Scan for the cell matching the given text and deliver its (X, Y) coordinate at center. 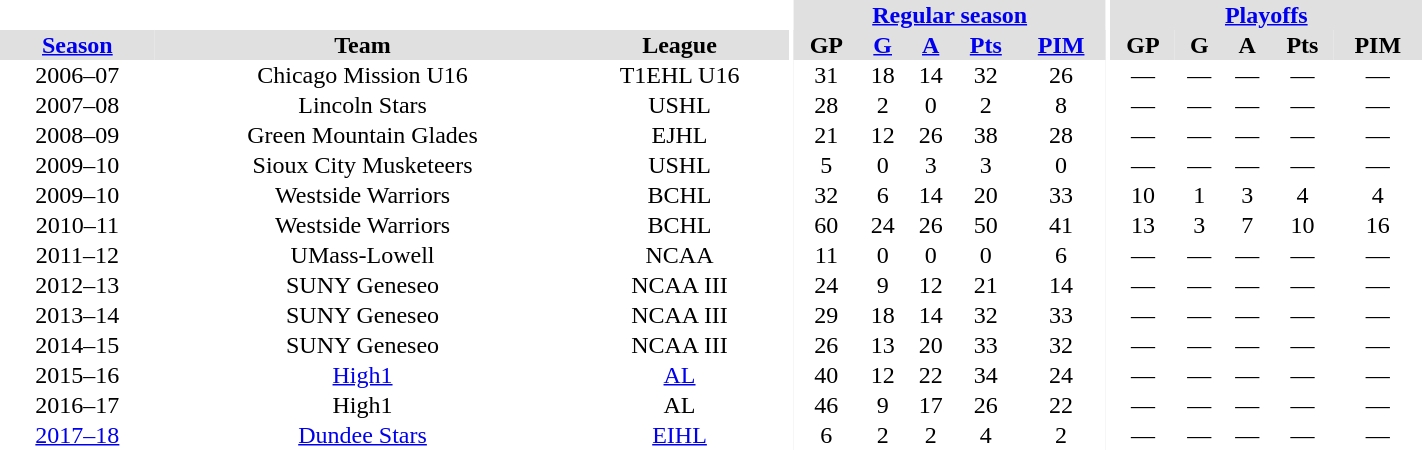
29 (826, 315)
Lincoln Stars (363, 105)
11 (826, 255)
7 (1247, 225)
Season (78, 45)
2011–12 (78, 255)
34 (986, 375)
46 (826, 405)
2012–13 (78, 285)
40 (826, 375)
2006–07 (78, 75)
Team (363, 45)
EJHL (679, 135)
17 (931, 405)
2014–15 (78, 345)
T1EHL U16 (679, 75)
Green Mountain Glades (363, 135)
50 (986, 225)
2007–08 (78, 105)
Sioux City Musketeers (363, 165)
2016–17 (78, 405)
2017–18 (78, 435)
5 (826, 165)
2015–16 (78, 375)
8 (1061, 105)
Chicago Mission U16 (363, 75)
31 (826, 75)
16 (1378, 225)
2013–14 (78, 315)
41 (1061, 225)
38 (986, 135)
1 (1199, 195)
Playoffs (1266, 15)
Regular season (950, 15)
EIHL (679, 435)
2008–09 (78, 135)
UMass-Lowell (363, 255)
60 (826, 225)
Dundee Stars (363, 435)
2010–11 (78, 225)
League (679, 45)
NCAA (679, 255)
